Find where the given text appears and provide that cell's center as [X, Y] coordinate. 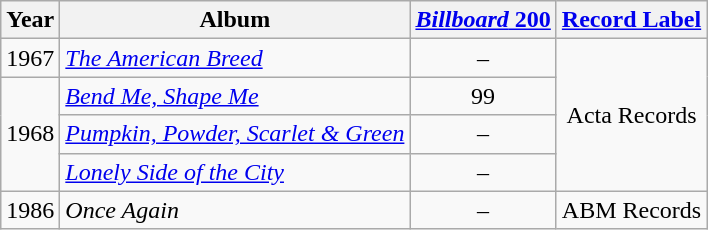
Album [235, 20]
Acta Records [631, 115]
99 [483, 96]
Bend Me, Shape Me [235, 96]
Once Again [235, 210]
ABM Records [631, 210]
1968 [30, 134]
Billboard 200 [483, 20]
Pumpkin, Powder, Scarlet & Green [235, 134]
The American Breed [235, 58]
Record Label [631, 20]
1967 [30, 58]
Lonely Side of the City [235, 172]
Year [30, 20]
1986 [30, 210]
